Capture the cell that displays the provided text and extract its [X, Y] central coordinate. 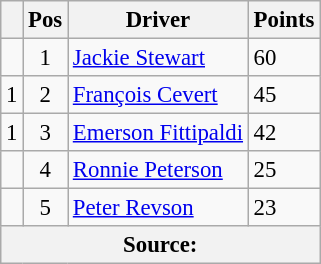
Driver [158, 20]
45 [284, 95]
Source: [160, 245]
Points [284, 20]
42 [284, 133]
5 [46, 208]
Emerson Fittipaldi [158, 133]
60 [284, 58]
2 [46, 95]
3 [46, 133]
Jackie Stewart [158, 58]
4 [46, 170]
Peter Revson [158, 208]
Pos [46, 20]
Ronnie Peterson [158, 170]
François Cevert [158, 95]
25 [284, 170]
23 [284, 208]
